Return the (X, Y) coordinate for the center point of the cell that contains the specified text.  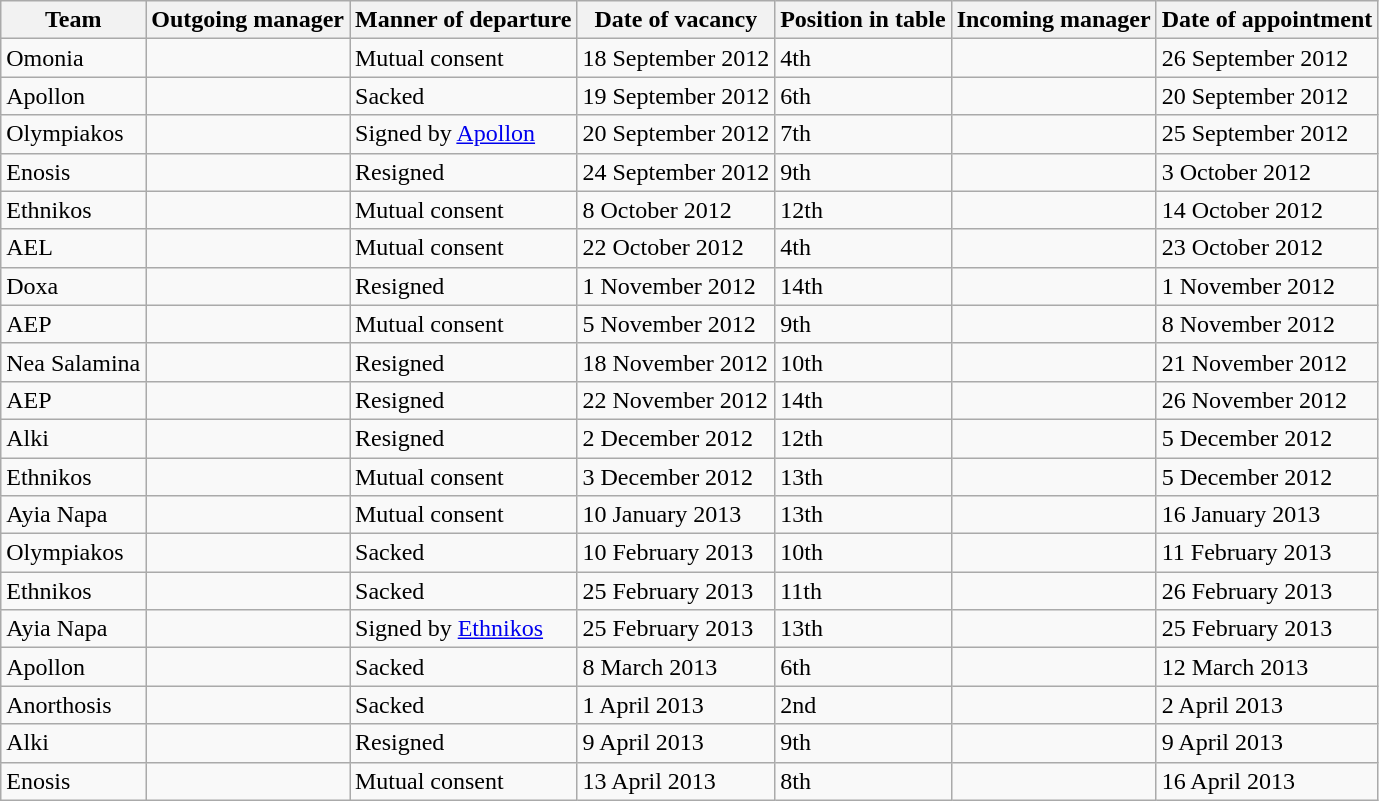
Team (74, 20)
18 November 2012 (676, 362)
26 November 2012 (1267, 400)
2 December 2012 (676, 438)
Incoming manager (1054, 20)
22 October 2012 (676, 248)
23 October 2012 (1267, 248)
16 January 2013 (1267, 515)
Signed by Ethnikos (464, 629)
11th (863, 591)
Date of vacancy (676, 20)
24 September 2012 (676, 172)
10 January 2013 (676, 515)
21 November 2012 (1267, 362)
3 December 2012 (676, 477)
1 April 2013 (676, 705)
11 February 2013 (1267, 553)
Signed by Apollon (464, 134)
Position in table (863, 20)
Manner of departure (464, 20)
5 November 2012 (676, 324)
13 April 2013 (676, 781)
AEL (74, 248)
10 February 2013 (676, 553)
7th (863, 134)
Doxa (74, 286)
Outgoing manager (248, 20)
8 March 2013 (676, 667)
22 November 2012 (676, 400)
2nd (863, 705)
8 November 2012 (1267, 324)
26 September 2012 (1267, 58)
3 October 2012 (1267, 172)
8 October 2012 (676, 210)
Nea Salamina (74, 362)
8th (863, 781)
12 March 2013 (1267, 667)
25 September 2012 (1267, 134)
19 September 2012 (676, 96)
14 October 2012 (1267, 210)
18 September 2012 (676, 58)
2 April 2013 (1267, 705)
16 April 2013 (1267, 781)
Date of appointment (1267, 20)
Anorthosis (74, 705)
26 February 2013 (1267, 591)
Omonia (74, 58)
